Pinpoint the cell where the given text exists, returning its [x, y] midpoint coordinate. 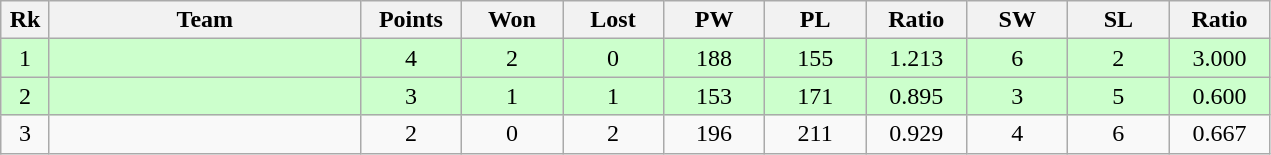
1.213 [916, 58]
196 [714, 134]
Won [512, 20]
SL [1118, 20]
PW [714, 20]
171 [816, 96]
188 [714, 58]
0.895 [916, 96]
Points [410, 20]
Rk [26, 20]
3.000 [1220, 58]
0.600 [1220, 96]
5 [1118, 96]
Lost [612, 20]
SW [1018, 20]
0.667 [1220, 134]
0.929 [916, 134]
155 [816, 58]
Team [204, 20]
PL [816, 20]
153 [714, 96]
211 [816, 134]
